Scan for the cell matching the given text and deliver its [X, Y] coordinate at center. 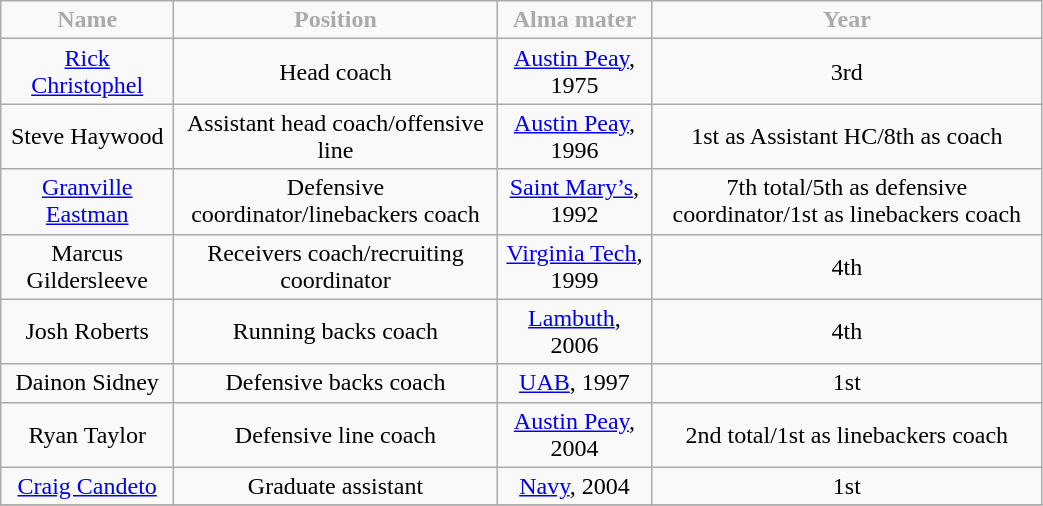
Virginia Tech, 1999 [574, 266]
Position [336, 20]
UAB, 1997 [574, 383]
Defensive coordinator/linebackers coach [336, 202]
Austin Peay, 1975 [574, 72]
3rd [847, 72]
Alma mater [574, 20]
Name [88, 20]
Defensive line coach [336, 434]
Year [847, 20]
Craig Candeto [88, 486]
Navy, 2004 [574, 486]
Receivers coach/recruiting coordinator [336, 266]
Steve Haywood [88, 136]
Head coach [336, 72]
Dainon Sidney [88, 383]
Rick Christophel [88, 72]
Granville Eastman [88, 202]
Assistant head coach/offensive line [336, 136]
Ryan Taylor [88, 434]
Lambuth, 2006 [574, 332]
Josh Roberts [88, 332]
Graduate assistant [336, 486]
Austin Peay, 2004 [574, 434]
Marcus Gildersleeve [88, 266]
Austin Peay, 1996 [574, 136]
Saint Mary’s, 1992 [574, 202]
Running backs coach [336, 332]
1st as Assistant HC/8th as coach [847, 136]
Defensive backs coach [336, 383]
7th total/5th as defensive coordinator/1st as linebackers coach [847, 202]
2nd total/1st as linebackers coach [847, 434]
